Pinpoint the cell where the given text exists, returning its [x, y] midpoint coordinate. 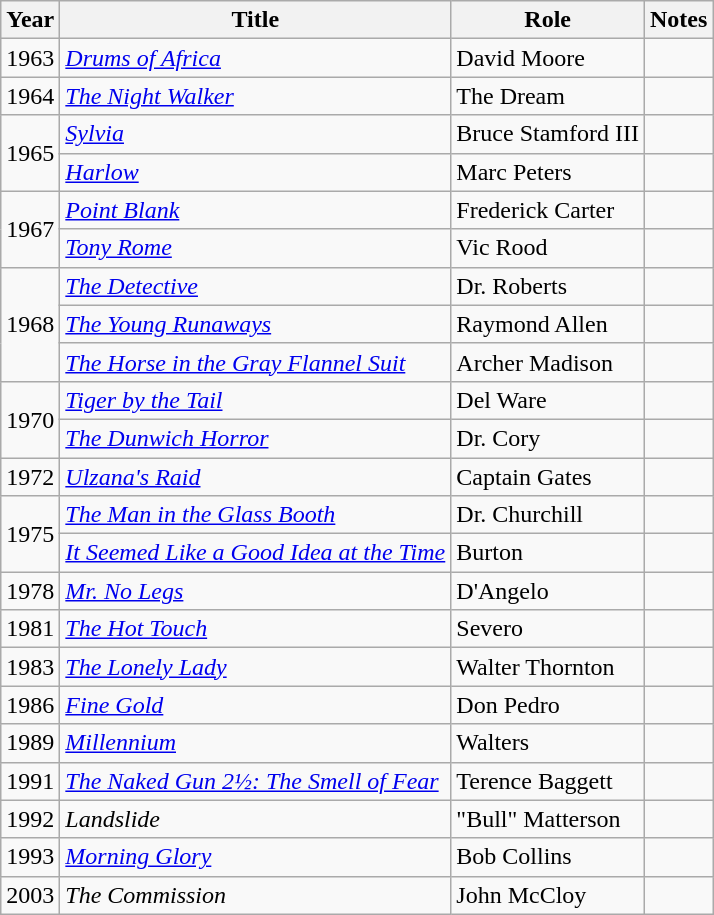
Notes [678, 20]
1963 [30, 58]
D'Angelo [548, 591]
The Man in the Glass Booth [256, 515]
Archer Madison [548, 362]
Morning Glory [256, 857]
1972 [30, 477]
The Naked Gun 2½: The Smell of Fear [256, 781]
Dr. Churchill [548, 515]
Point Blank [256, 210]
Ulzana's Raid [256, 477]
Drums of Africa [256, 58]
1975 [30, 534]
1991 [30, 781]
Del Ware [548, 400]
Dr. Cory [548, 438]
1964 [30, 96]
Don Pedro [548, 705]
1967 [30, 229]
1993 [30, 857]
1981 [30, 629]
Raymond Allen [548, 324]
The Night Walker [256, 96]
Tiger by the Tail [256, 400]
2003 [30, 895]
Year [30, 20]
1965 [30, 153]
Vic Rood [548, 248]
1989 [30, 743]
Bob Collins [548, 857]
The Commission [256, 895]
Fine Gold [256, 705]
The Lonely Lady [256, 667]
Marc Peters [548, 172]
Dr. Roberts [548, 286]
Walter Thornton [548, 667]
The Young Runaways [256, 324]
The Dunwich Horror [256, 438]
Bruce Stamford III [548, 134]
1968 [30, 324]
1978 [30, 591]
"Bull" Matterson [548, 819]
The Hot Touch [256, 629]
Tony Rome [256, 248]
Sylvia [256, 134]
John McCloy [548, 895]
Mr. No Legs [256, 591]
Captain Gates [548, 477]
Harlow [256, 172]
The Dream [548, 96]
Terence Baggett [548, 781]
It Seemed Like a Good Idea at the Time [256, 553]
Landslide [256, 819]
1992 [30, 819]
David Moore [548, 58]
The Horse in the Gray Flannel Suit [256, 362]
The Detective [256, 286]
Title [256, 20]
Frederick Carter [548, 210]
1970 [30, 419]
Severo [548, 629]
1986 [30, 705]
Role [548, 20]
1983 [30, 667]
Walters [548, 743]
Millennium [256, 743]
Burton [548, 553]
